Locate the cell with the specified text and output its (x, y) center coordinate. 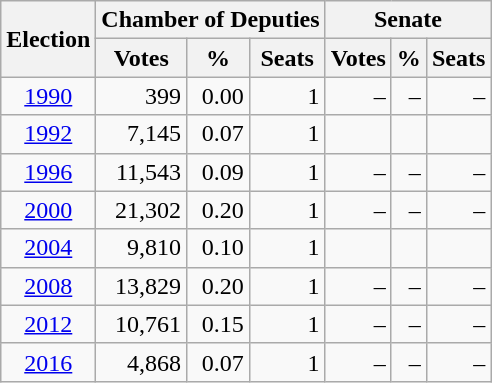
11,543 (142, 172)
1990 (48, 96)
0.09 (218, 172)
13,829 (142, 286)
Chamber of Deputies (210, 20)
0.10 (218, 248)
2008 (48, 286)
Election (48, 39)
7,145 (142, 134)
10,761 (142, 324)
0.00 (218, 96)
399 (142, 96)
Senate (408, 20)
21,302 (142, 210)
2012 (48, 324)
2004 (48, 248)
2000 (48, 210)
2016 (48, 362)
1996 (48, 172)
1992 (48, 134)
4,868 (142, 362)
9,810 (142, 248)
0.15 (218, 324)
